For the text-containing cell, return its midpoint in [x, y] coordinate format. 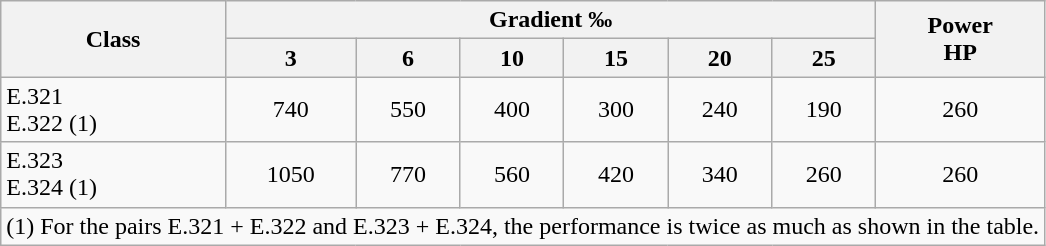
740 [290, 110]
10 [512, 58]
300 [616, 110]
400 [512, 110]
15 [616, 58]
E.323E.324 (1) [114, 174]
420 [616, 174]
340 [720, 174]
20 [720, 58]
240 [720, 110]
550 [408, 110]
3 [290, 58]
Class [114, 39]
190 [824, 110]
PowerHP [960, 39]
(1) For the pairs E.321 + E.322 and E.323 + E.324, the performance is twice as much as shown in the table. [523, 226]
560 [512, 174]
E.321E.322 (1) [114, 110]
6 [408, 58]
Gradient ‰ [550, 20]
1050 [290, 174]
25 [824, 58]
770 [408, 174]
